Search for the cell housing the specified text and yield its [X, Y] center coordinate. 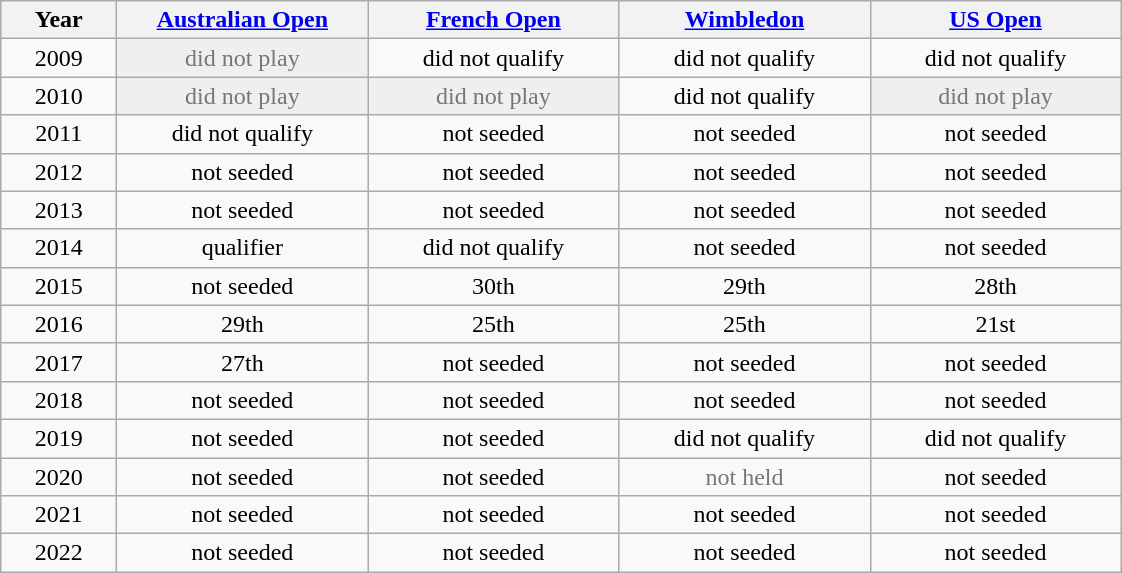
2009 [59, 58]
2010 [59, 96]
27th [242, 362]
2012 [59, 172]
Australian Open [242, 20]
2020 [59, 477]
2011 [59, 134]
28th [996, 286]
2014 [59, 248]
2013 [59, 210]
21st [996, 324]
2016 [59, 324]
Wimbledon [744, 20]
French Open [494, 20]
qualifier [242, 248]
2019 [59, 438]
30th [494, 286]
2015 [59, 286]
2018 [59, 400]
not held [744, 477]
US Open [996, 20]
2021 [59, 515]
2022 [59, 553]
Year [59, 20]
2017 [59, 362]
